Capture the cell that displays the provided text and extract its (x, y) central coordinate. 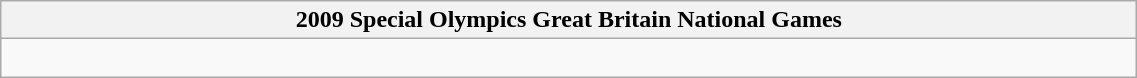
2009 Special Olympics Great Britain National Games (569, 20)
